Locate the cell with the specified text and output its (x, y) center coordinate. 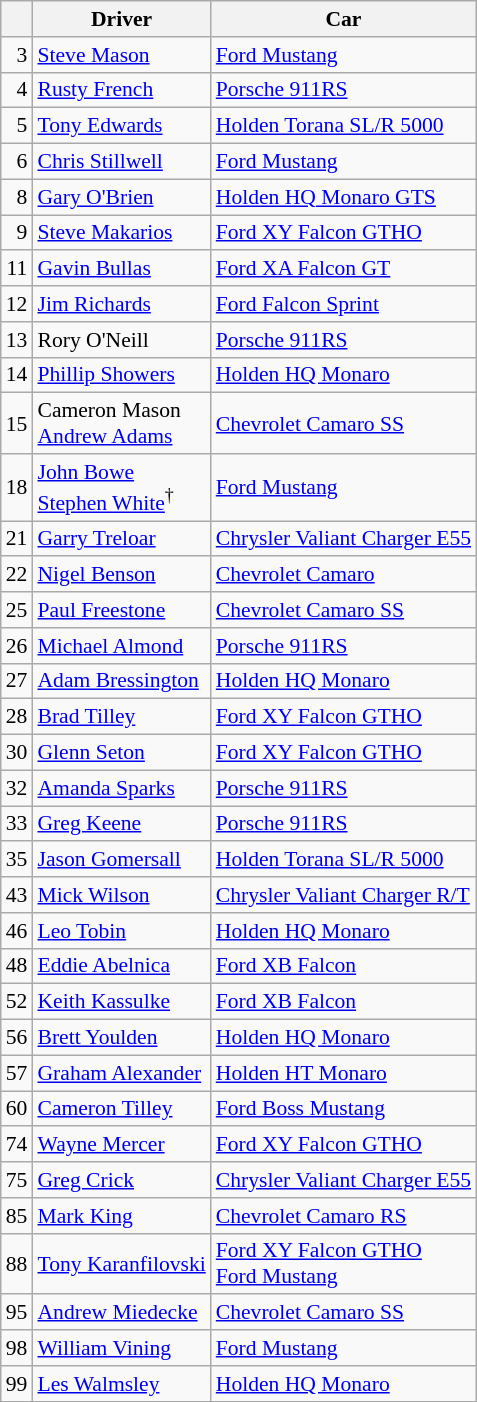
46 (17, 931)
Les Walmsley (121, 1384)
4 (17, 90)
Rusty French (121, 90)
14 (17, 375)
Phillip Showers (121, 375)
52 (17, 1002)
Paul Freestone (121, 610)
74 (17, 1145)
25 (17, 610)
11 (17, 269)
57 (17, 1073)
21 (17, 539)
Chris Stillwell (121, 162)
Graham Alexander (121, 1073)
98 (17, 1348)
85 (17, 1216)
32 (17, 788)
Gavin Bullas (121, 269)
Adam Bressington (121, 681)
Cameron Tilley (121, 1109)
Leo Tobin (121, 931)
Holden HT Monaro (344, 1073)
Mick Wilson (121, 895)
John Bowe Stephen White† (121, 488)
Tony Edwards (121, 126)
Ford XY Falcon GTHO Ford Mustang (344, 1264)
22 (17, 575)
6 (17, 162)
Holden HQ Monaro GTS (344, 197)
26 (17, 646)
Wayne Mercer (121, 1145)
Greg Crick (121, 1180)
Tony Karanfilovski (121, 1264)
Ford Falcon Sprint (344, 304)
18 (17, 488)
9 (17, 233)
99 (17, 1384)
75 (17, 1180)
35 (17, 860)
Driver (121, 19)
Mark King (121, 1216)
Chrysler Valiant Charger R/T (344, 895)
Car (344, 19)
3 (17, 55)
12 (17, 304)
Cameron Mason Andrew Adams (121, 424)
Ford Boss Mustang (344, 1109)
William Vining (121, 1348)
Jason Gomersall (121, 860)
13 (17, 340)
Chevrolet Camaro (344, 575)
Keith Kassulke (121, 1002)
Glenn Seton (121, 753)
48 (17, 966)
Amanda Sparks (121, 788)
5 (17, 126)
15 (17, 424)
28 (17, 717)
Andrew Miedecke (121, 1313)
Chevrolet Camaro RS (344, 1216)
Brett Youlden (121, 1038)
60 (17, 1109)
56 (17, 1038)
43 (17, 895)
95 (17, 1313)
Gary O'Brien (121, 197)
Brad Tilley (121, 717)
Nigel Benson (121, 575)
Steve Makarios (121, 233)
Ford XA Falcon GT (344, 269)
8 (17, 197)
88 (17, 1264)
Steve Mason (121, 55)
Jim Richards (121, 304)
Rory O'Neill (121, 340)
Garry Treloar (121, 539)
33 (17, 824)
30 (17, 753)
Eddie Abelnica (121, 966)
Michael Almond (121, 646)
27 (17, 681)
Greg Keene (121, 824)
